Identify which cell holds the provided text, then report its [x, y] central coordinate. 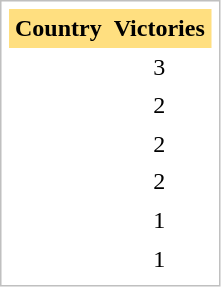
Victories [160, 28]
Country [58, 28]
3 [160, 66]
